Capture the cell that displays the provided text and extract its [x, y] central coordinate. 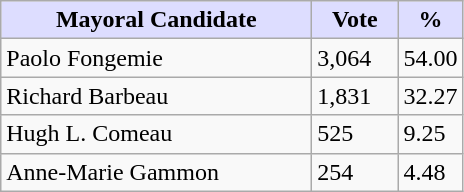
32.27 [430, 96]
Anne-Marie Gammon [156, 172]
% [430, 20]
525 [355, 134]
254 [355, 172]
3,064 [355, 58]
Paolo Fongemie [156, 58]
1,831 [355, 96]
Richard Barbeau [156, 96]
Mayoral Candidate [156, 20]
Hugh L. Comeau [156, 134]
Vote [355, 20]
9.25 [430, 134]
54.00 [430, 58]
4.48 [430, 172]
